Scan for the cell matching the given text and deliver its [x, y] coordinate at center. 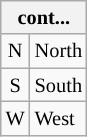
N [16, 51]
North [58, 51]
cont... [44, 17]
S [16, 85]
West [58, 118]
South [58, 85]
W [16, 118]
